For the text-containing cell, return its midpoint in [x, y] coordinate format. 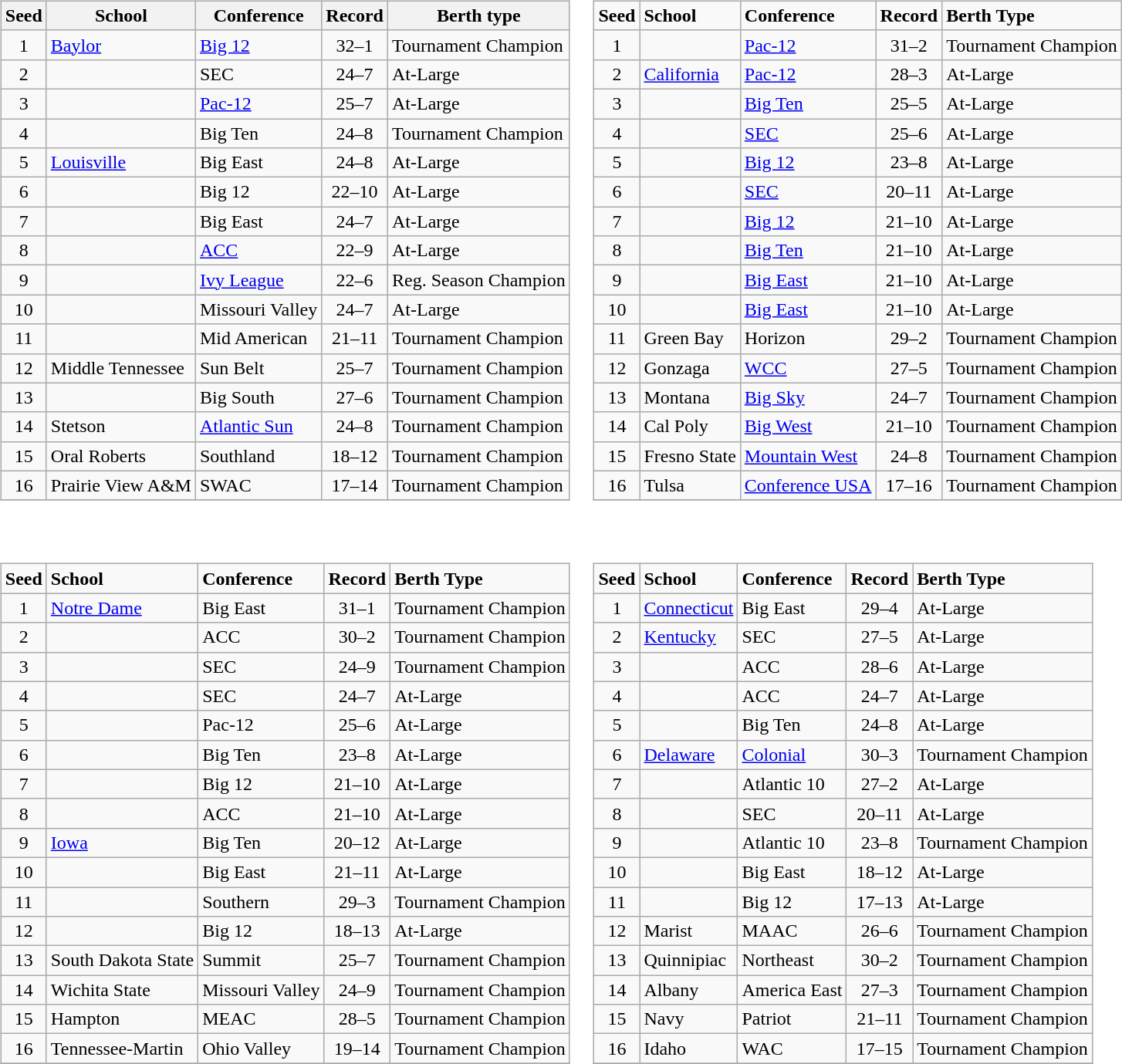
Reg. Season Champion [478, 280]
Albany [688, 990]
Gonzaga [690, 368]
27–3 [880, 990]
Fresno State [690, 456]
26–6 [880, 931]
25–5 [909, 103]
28–3 [909, 74]
Atlantic Sun [258, 427]
Middle Tennessee [120, 368]
Louisville [120, 163]
Horizon [808, 339]
29–4 [880, 608]
Big South [258, 397]
28–5 [357, 1019]
Green Bay [690, 339]
Connecticut [688, 608]
Navy [688, 1019]
Northeast [792, 961]
28–6 [880, 667]
Southern [261, 902]
Montana [690, 397]
27–2 [880, 784]
Ivy League [258, 280]
Baylor [120, 45]
31–1 [357, 608]
Tulsa [690, 485]
22–9 [355, 251]
WAC [792, 1049]
MAAC [792, 931]
Mid American [258, 339]
South Dakota State [122, 961]
27–6 [355, 397]
22–6 [355, 280]
Delaware [688, 755]
Patriot [792, 1019]
Sun Belt [258, 368]
Prairie View A&M [120, 485]
19–14 [357, 1049]
America East [792, 990]
29–3 [357, 902]
Idaho [688, 1049]
Summit [261, 961]
32–1 [355, 45]
Hampton [122, 1019]
Big Sky [808, 397]
SWAC [258, 485]
Mountain West [808, 456]
Southland [258, 456]
Colonial [792, 755]
Conference USA [808, 485]
Cal Poly [690, 427]
17–16 [909, 485]
17–14 [355, 485]
29–2 [909, 339]
WCC [808, 368]
22–10 [355, 192]
California [690, 74]
MEAC [261, 1019]
Marist [688, 931]
Quinnipiac [688, 961]
Oral Roberts [120, 456]
30–3 [880, 755]
18–13 [357, 931]
Wichita State [122, 990]
17–13 [880, 902]
Tennessee-Martin [122, 1049]
20–12 [357, 843]
31–2 [909, 45]
Iowa [122, 843]
Berth type [478, 15]
Notre Dame [122, 608]
17–15 [880, 1049]
Stetson [120, 427]
Ohio Valley [261, 1049]
Big West [808, 427]
Kentucky [688, 637]
